Locate the cell with the specified text and output its [X, Y] center coordinate. 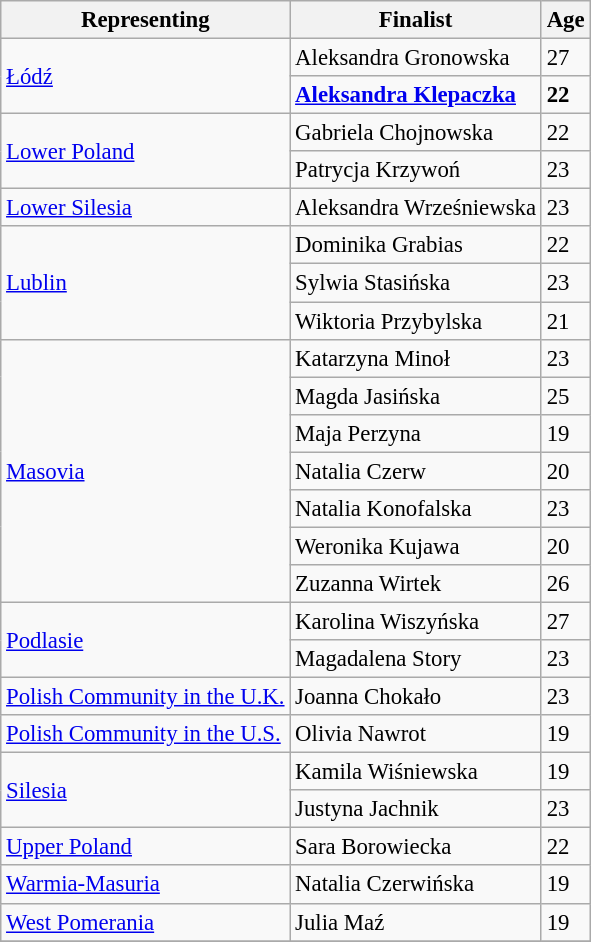
Aleksandra Wrześniewska [416, 208]
Upper Poland [146, 847]
Masovia [146, 470]
Justyna Jachnik [416, 809]
Polish Community in the U.S. [146, 734]
Podlasie [146, 640]
Wiktoria Przybylska [416, 321]
Aleksandra Klepaczka [416, 95]
Silesia [146, 790]
Julia Maź [416, 922]
Weronika Kujawa [416, 546]
Łódź [146, 76]
Lublin [146, 282]
Patrycja Krzywoń [416, 170]
21 [566, 321]
Warmia-Masuria [146, 885]
West Pomerania [146, 922]
Katarzyna Minoł [416, 358]
Sara Borowiecka [416, 847]
Lower Poland [146, 152]
Finalist [416, 20]
25 [566, 396]
Olivia Nawrot [416, 734]
Karolina Wiszyńska [416, 621]
Dominika Grabias [416, 245]
Magadalena Story [416, 659]
Natalia Czerwińska [416, 885]
Natalia Czerw [416, 471]
Magda Jasińska [416, 396]
Representing [146, 20]
Lower Silesia [146, 208]
Polish Community in the U.K. [146, 697]
Gabriela Chojnowska [416, 133]
26 [566, 584]
Zuzanna Wirtek [416, 584]
Natalia Konofalska [416, 509]
Aleksandra Gronowska [416, 58]
Age [566, 20]
Sylwia Stasińska [416, 283]
Kamila Wiśniewska [416, 772]
Maja Perzyna [416, 433]
Joanna Chokało [416, 697]
